Extract the [x, y] coordinate from the center of the cell holding the provided text.  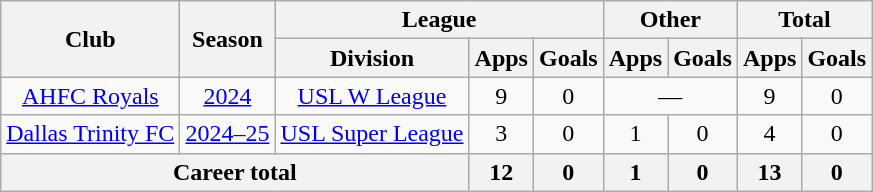
Dallas Trinity FC [90, 134]
13 [769, 172]
League [439, 20]
12 [501, 172]
Season [228, 39]
3 [501, 134]
Other [670, 20]
USL W League [372, 96]
Division [372, 58]
2024–25 [228, 134]
Total [804, 20]
4 [769, 134]
USL Super League [372, 134]
Career total [235, 172]
2024 [228, 96]
— [670, 96]
AHFC Royals [90, 96]
Club [90, 39]
